Determine the [X, Y] coordinate at the center of the cell enclosing the given text.  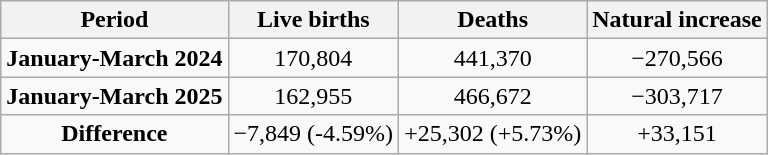
−303,717 [678, 96]
162,955 [314, 96]
−270,566 [678, 58]
−7,849 (-4.59%) [314, 134]
+33,151 [678, 134]
466,672 [493, 96]
170,804 [314, 58]
Live births [314, 20]
441,370 [493, 58]
Natural increase [678, 20]
Difference [114, 134]
Deaths [493, 20]
Period [114, 20]
January-March 2024 [114, 58]
January-March 2025 [114, 96]
+25,302 (+5.73%) [493, 134]
